Capture the cell that displays the provided text and extract its (X, Y) central coordinate. 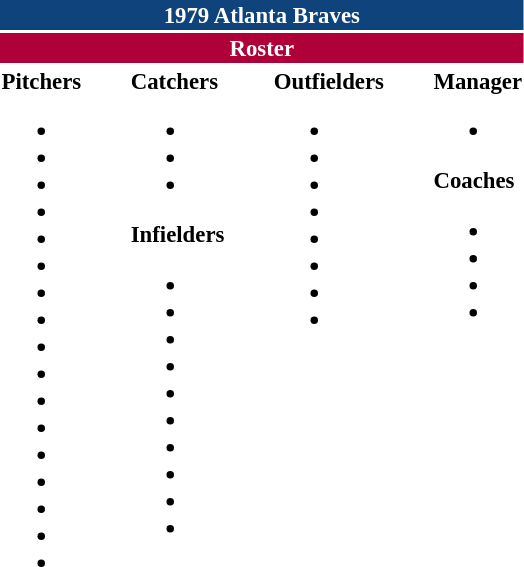
Roster (262, 48)
1979 Atlanta Braves (262, 15)
